Pinpoint the cell where the given text exists, returning its [X, Y] midpoint coordinate. 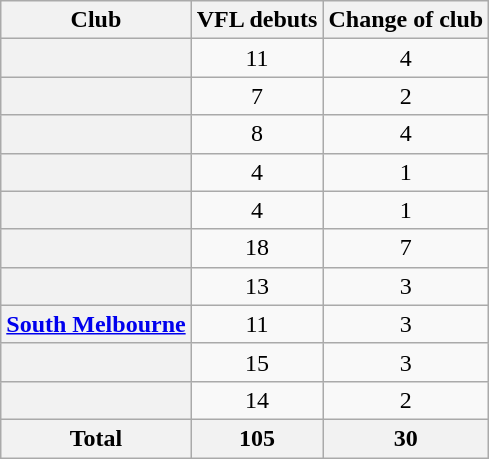
South Melbourne [96, 324]
105 [257, 438]
13 [257, 286]
VFL debuts [257, 20]
8 [257, 134]
Change of club [406, 20]
15 [257, 362]
30 [406, 438]
14 [257, 400]
Total [96, 438]
Club [96, 20]
18 [257, 248]
